Detect which cell encompasses the target text, then output its [x, y] center coordinate. 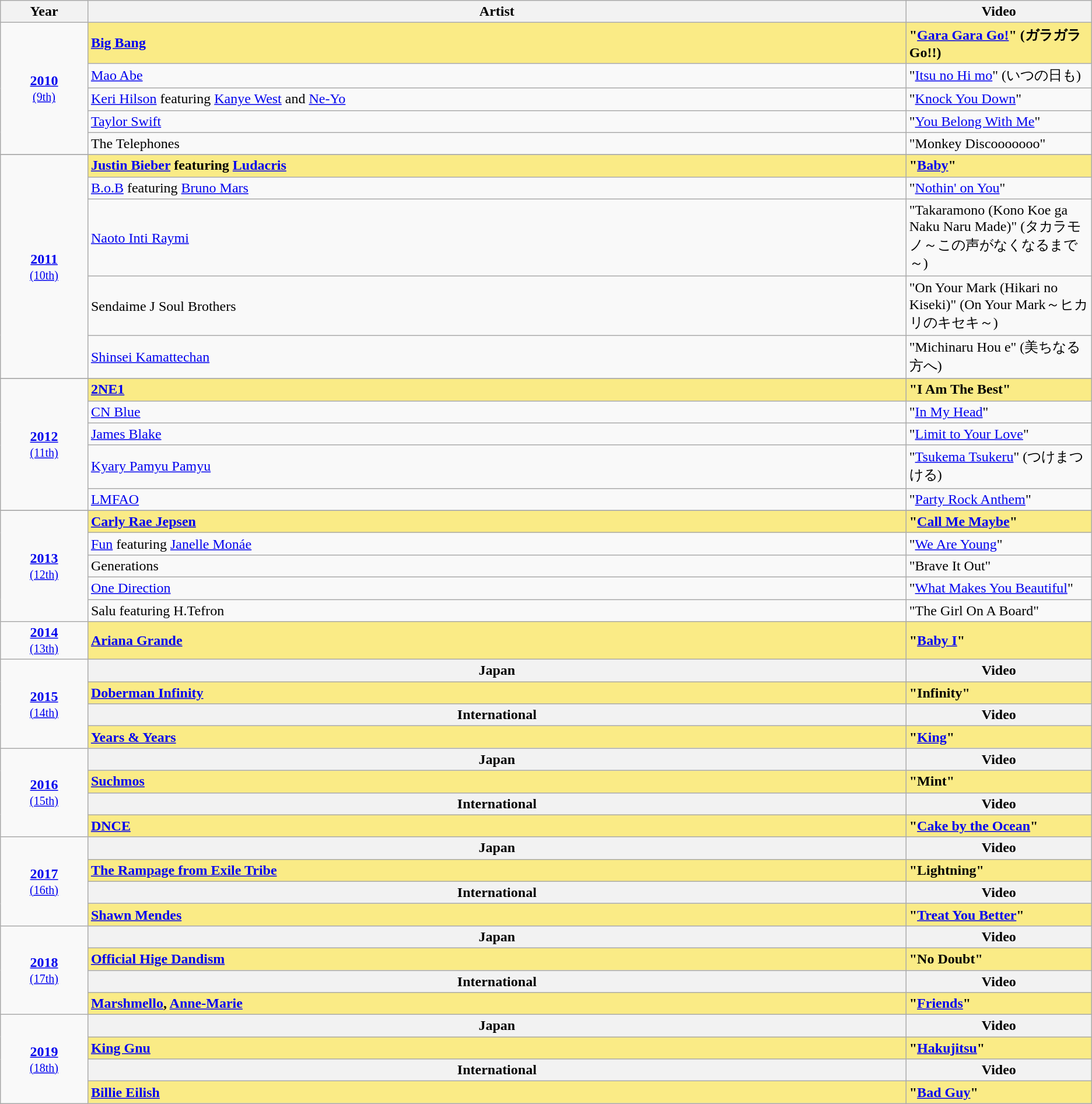
"Friends" [999, 1004]
Generations [497, 566]
Shinsei Kamattechan [497, 357]
"Call Me Maybe" [999, 521]
2NE1 [497, 390]
"Itsu no Hi mo" (いつの日も) [999, 76]
"King" [999, 737]
Big Bang [497, 43]
The Rampage from Exile Tribe [497, 870]
"Cake by the Ocean" [999, 826]
Marshmello, Anne-Marie [497, 1004]
"I Am The Best" [999, 390]
Mao Abe [497, 76]
2015(14th) [44, 704]
2014(13th) [44, 640]
"Limit to Your Love" [999, 434]
"In My Head" [999, 412]
Justin Bieber featuring Ludacris [497, 166]
Billie Eilish [497, 1092]
2017(16th) [44, 881]
"Treat You Better" [999, 914]
"On Your Mark (Hikari no Kiseki)" (On Your Mark～ヒカリのキセキ～) [999, 306]
Artist [497, 12]
Ariana Grande [497, 640]
Naoto Inti Raymi [497, 238]
"You Belong With Me" [999, 121]
Salu featuring H.Tefron [497, 611]
Doberman Infinity [497, 693]
"Gara Gara Go!" (ガラガラ Go!!) [999, 43]
Suchmos [497, 781]
Taylor Swift [497, 121]
Year [44, 12]
2010(9th) [44, 89]
Kyary Pamyu Pamyu [497, 467]
"Infinity" [999, 693]
2011(10th) [44, 267]
"Brave It Out" [999, 566]
"Takaramono (Kono Koe ga Naku Naru Made)" (タカラモノ～この声がなくなるまで～) [999, 238]
CN Blue [497, 412]
"No Doubt" [999, 959]
"Party Rock Anthem" [999, 499]
DNCE [497, 826]
Years & Years [497, 737]
"Lightning" [999, 870]
Official Hige Dandism [497, 959]
"The Girl On A Board" [999, 611]
Sendaime J Soul Brothers [497, 306]
"Hakujitsu" [999, 1048]
2018(17th) [44, 970]
B.o.B featuring Bruno Mars [497, 188]
2012(11th) [44, 444]
LMFAO [497, 499]
Keri Hilson featuring Kanye West and Ne-Yo [497, 99]
2016(15th) [44, 793]
"Nothin' on You" [999, 188]
2019(18th) [44, 1059]
One Direction [497, 588]
"What Makes You Beautiful" [999, 588]
Fun featuring Janelle Monáe [497, 544]
James Blake [497, 434]
"Bad Guy" [999, 1092]
"Monkey Discooooooo" [999, 143]
"Mint" [999, 781]
"Tsukema Tsukeru" (つけまつける) [999, 467]
King Gnu [497, 1048]
"Knock You Down" [999, 99]
"Baby" [999, 166]
Carly Rae Jepsen [497, 521]
"Baby I" [999, 640]
The Telephones [497, 143]
2013(12th) [44, 566]
Shawn Mendes [497, 914]
"Michinaru Hou e" (美ちなる方へ) [999, 357]
"We Are Young" [999, 544]
